Output the (X, Y) coordinate of the center of the cell containing the given text.  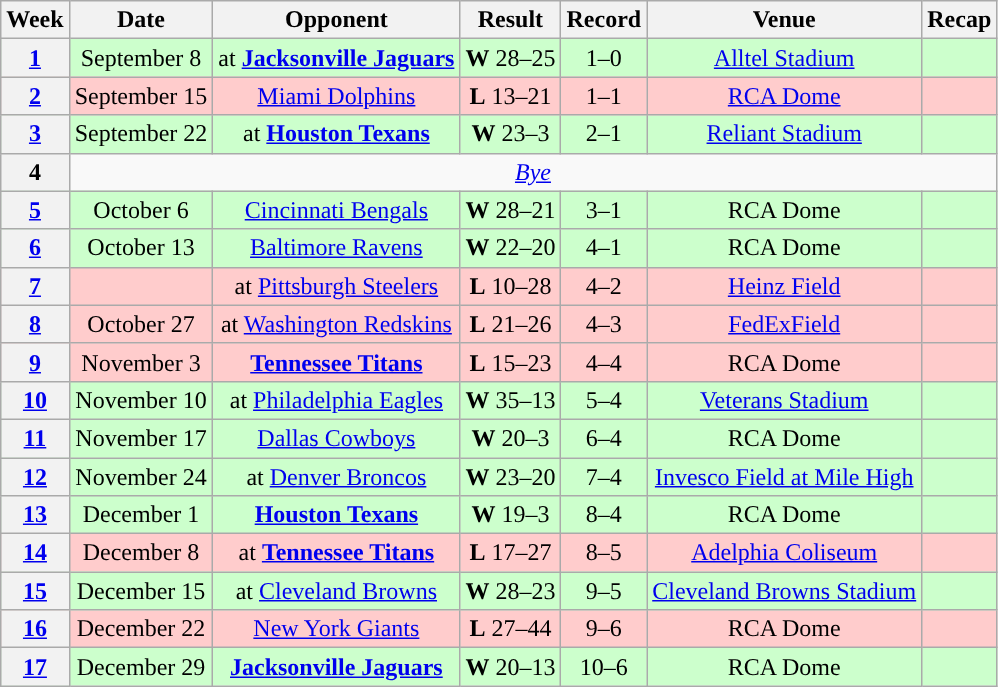
L 13–21 (510, 96)
Dallas Cowboys (336, 438)
W 28–23 (510, 591)
16 (35, 629)
8–4 (604, 515)
December 15 (141, 591)
Miami Dolphins (336, 96)
Cincinnati Bengals (336, 210)
9–5 (604, 591)
December 8 (141, 553)
at Pittsburgh Steelers (336, 286)
4–3 (604, 324)
Houston Texans (336, 515)
Opponent (336, 20)
W 28–21 (510, 210)
at Philadelphia Eagles (336, 400)
L 17–27 (510, 553)
W 28–25 (510, 58)
Week (35, 20)
2 (35, 96)
1–0 (604, 58)
11 (35, 438)
Record (604, 20)
L 21–26 (510, 324)
L 10–28 (510, 286)
Recap (960, 20)
Venue (784, 20)
10 (35, 400)
5–4 (604, 400)
at Houston Texans (336, 134)
L 27–44 (510, 629)
4–2 (604, 286)
7 (35, 286)
Bye (533, 172)
17 (35, 667)
W 23–20 (510, 477)
at Denver Broncos (336, 477)
W 20–13 (510, 667)
6–4 (604, 438)
Reliant Stadium (784, 134)
October 13 (141, 248)
September 8 (141, 58)
New York Giants (336, 629)
at Jacksonville Jaguars (336, 58)
at Cleveland Browns (336, 591)
Veterans Stadium (784, 400)
L 15–23 (510, 362)
December 29 (141, 667)
December 22 (141, 629)
4–1 (604, 248)
10–6 (604, 667)
Heinz Field (784, 286)
Tennessee Titans (336, 362)
9–6 (604, 629)
4–4 (604, 362)
Result (510, 20)
W 20–3 (510, 438)
W 23–3 (510, 134)
3–1 (604, 210)
at Tennessee Titans (336, 553)
FedExField (784, 324)
Adelphia Coliseum (784, 553)
14 (35, 553)
6 (35, 248)
3 (35, 134)
W 19–3 (510, 515)
4 (35, 172)
Cleveland Browns Stadium (784, 591)
November 17 (141, 438)
W 35–13 (510, 400)
October 27 (141, 324)
Jacksonville Jaguars (336, 667)
12 (35, 477)
Invesco Field at Mile High (784, 477)
7–4 (604, 477)
November 10 (141, 400)
October 6 (141, 210)
15 (35, 591)
8–5 (604, 553)
at Washington Redskins (336, 324)
September 15 (141, 96)
9 (35, 362)
2–1 (604, 134)
September 22 (141, 134)
13 (35, 515)
November 3 (141, 362)
8 (35, 324)
Date (141, 20)
November 24 (141, 477)
Baltimore Ravens (336, 248)
Alltel Stadium (784, 58)
1 (35, 58)
December 1 (141, 515)
1–1 (604, 96)
W 22–20 (510, 248)
5 (35, 210)
